Provide the (x, y) coordinate of the cell's center where the given text is located.  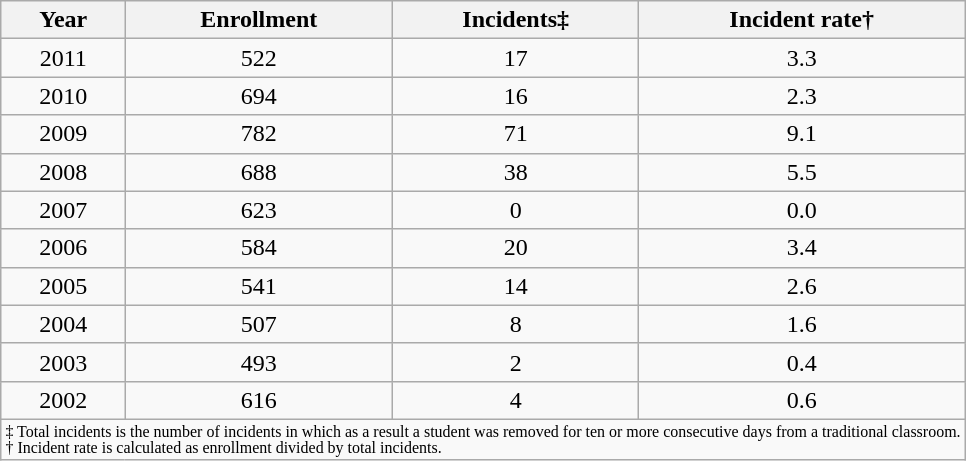
623 (259, 210)
5.5 (802, 172)
507 (259, 324)
2006 (63, 248)
8 (516, 324)
522 (259, 58)
541 (259, 286)
Incidents‡ (516, 20)
2005 (63, 286)
38 (516, 172)
2004 (63, 324)
3.3 (802, 58)
616 (259, 400)
Enrollment (259, 20)
20 (516, 248)
2.6 (802, 286)
2008 (63, 172)
0.4 (802, 362)
17 (516, 58)
584 (259, 248)
694 (259, 96)
Year (63, 20)
3.4 (802, 248)
2 (516, 362)
688 (259, 172)
782 (259, 134)
2003 (63, 362)
0 (516, 210)
14 (516, 286)
71 (516, 134)
16 (516, 96)
9.1 (802, 134)
0.0 (802, 210)
2007 (63, 210)
2011 (63, 58)
493 (259, 362)
Incident rate† (802, 20)
2002 (63, 400)
2010 (63, 96)
4 (516, 400)
2009 (63, 134)
2.3 (802, 96)
1.6 (802, 324)
0.6 (802, 400)
